Extract the (x, y) coordinate from the center of the cell holding the provided text.  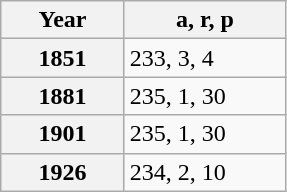
Year (63, 20)
1926 (63, 172)
a, r, p (204, 20)
233, 3, 4 (204, 58)
1901 (63, 134)
234, 2, 10 (204, 172)
1881 (63, 96)
1851 (63, 58)
